Extract the [x, y] coordinate from the center of the cell holding the provided text.  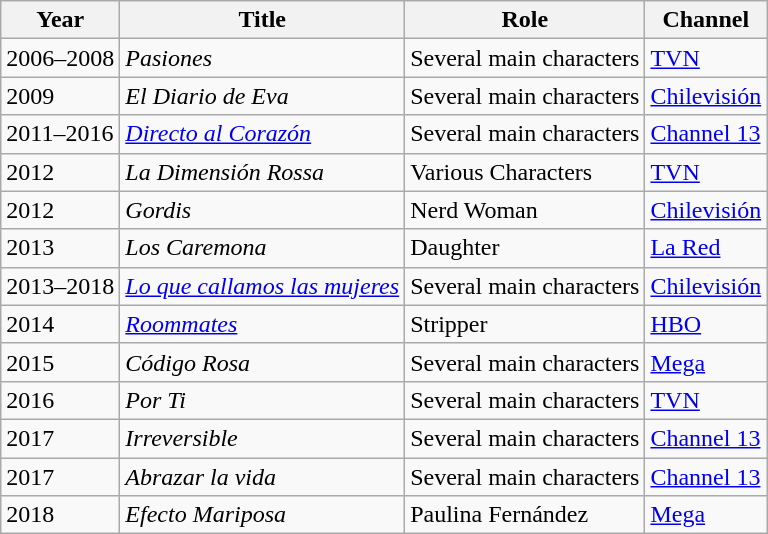
El Diario de Eva [262, 96]
Gordis [262, 210]
Efecto Mariposa [262, 515]
2006–2008 [60, 58]
Paulina Fernández [525, 515]
Código Rosa [262, 362]
Por Ti [262, 400]
Lo que callamos las mujeres [262, 286]
Roommates [262, 324]
2016 [60, 400]
Role [525, 20]
HBO [706, 324]
2015 [60, 362]
2013 [60, 248]
Abrazar la vida [262, 477]
Nerd Woman [525, 210]
2018 [60, 515]
Various Characters [525, 172]
La Red [706, 248]
Pasiones [262, 58]
Title [262, 20]
2014 [60, 324]
Los Caremona [262, 248]
2011–2016 [60, 134]
Irreversible [262, 438]
La Dimensión Rossa [262, 172]
Stripper [525, 324]
Channel [706, 20]
Directo al Corazón [262, 134]
Year [60, 20]
2013–2018 [60, 286]
2009 [60, 96]
Daughter [525, 248]
